Capture the cell that displays the provided text and extract its [X, Y] central coordinate. 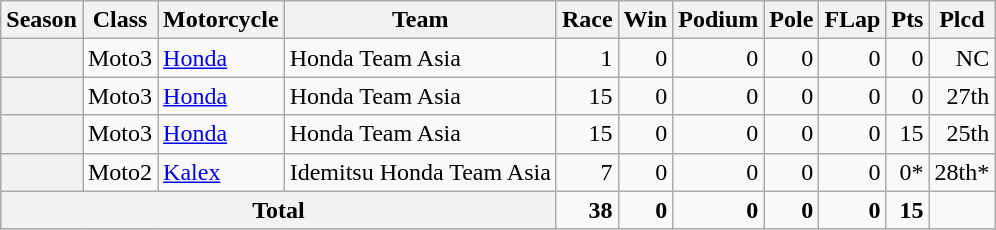
Moto2 [120, 172]
7 [587, 172]
Total [279, 210]
25th [962, 134]
Plcd [962, 20]
Idemitsu Honda Team Asia [420, 172]
28th* [962, 172]
27th [962, 96]
Win [646, 20]
Season [42, 20]
Pts [908, 20]
Class [120, 20]
FLap [852, 20]
Podium [718, 20]
Motorcycle [222, 20]
0* [908, 172]
1 [587, 58]
Team [420, 20]
Pole [792, 20]
38 [587, 210]
NC [962, 58]
Kalex [222, 172]
Race [587, 20]
